Output the (X, Y) coordinate of the center of the cell containing the given text.  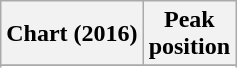
Peakposition (189, 34)
Chart (2016) (72, 34)
